Provide the (x, y) coordinate of the cell's center where the given text is located.  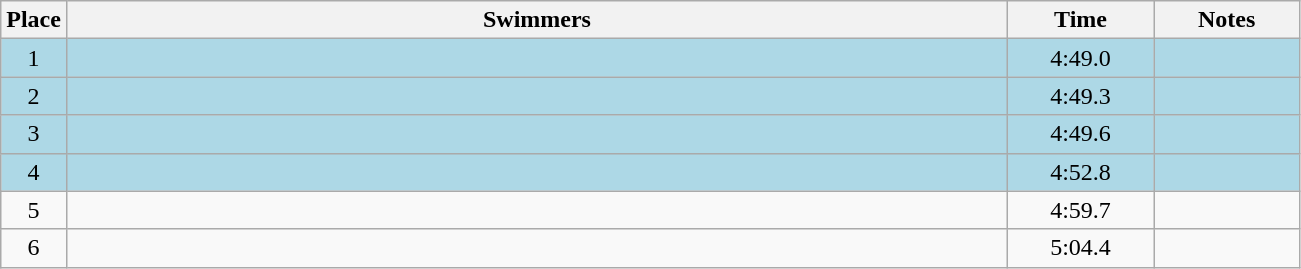
6 (34, 248)
Notes (1227, 20)
4:49.0 (1081, 58)
5 (34, 210)
4:49.3 (1081, 96)
Place (34, 20)
4:52.8 (1081, 172)
2 (34, 96)
1 (34, 58)
Time (1081, 20)
3 (34, 134)
5:04.4 (1081, 248)
4:59.7 (1081, 210)
4 (34, 172)
4:49.6 (1081, 134)
Swimmers (536, 20)
